Search for the cell housing the specified text and yield its (X, Y) center coordinate. 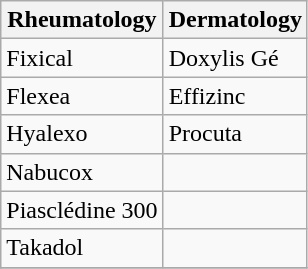
Dermatology (235, 20)
Effizinc (235, 96)
Flexea (82, 96)
Doxylis Gé (235, 58)
Fixical (82, 58)
Takadol (82, 248)
Procuta (235, 134)
Rheumatology (82, 20)
Piasclédine 300 (82, 210)
Hyalexo (82, 134)
Nabucox (82, 172)
